For the text-containing cell, return its midpoint in [x, y] coordinate format. 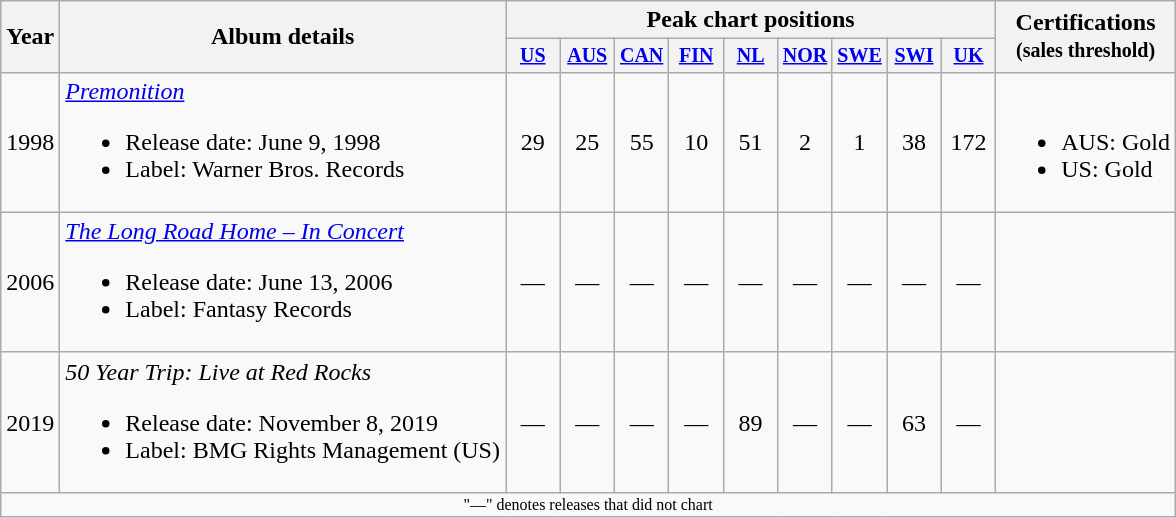
55 [641, 142]
"—" denotes releases that did not chart [588, 504]
SWE [859, 56]
NOR [805, 56]
63 [914, 422]
Certifications(sales threshold) [1086, 37]
51 [750, 142]
2 [805, 142]
89 [750, 422]
AUS [587, 56]
Album details [283, 37]
UK [968, 56]
SWI [914, 56]
Peak chart positions [751, 20]
172 [968, 142]
29 [533, 142]
US [533, 56]
NL [750, 56]
10 [696, 142]
Year [30, 37]
50 Year Trip: Live at Red RocksRelease date: November 8, 2019Label: BMG Rights Management (US) [283, 422]
CAN [641, 56]
PremonitionRelease date: June 9, 1998Label: Warner Bros. Records [283, 142]
1998 [30, 142]
2019 [30, 422]
AUS: GoldUS: Gold [1086, 142]
2006 [30, 282]
FIN [696, 56]
1 [859, 142]
38 [914, 142]
The Long Road Home – In ConcertRelease date: June 13, 2006Label: Fantasy Records [283, 282]
25 [587, 142]
